Search for the cell housing the specified text and yield its (x, y) center coordinate. 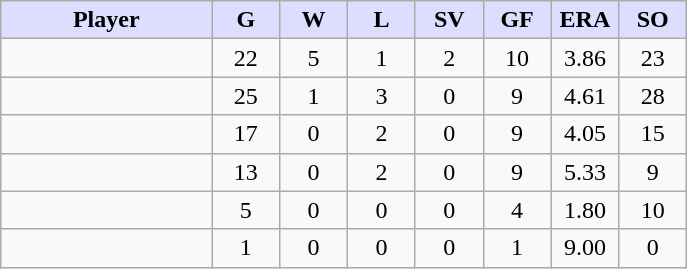
4 (517, 210)
15 (653, 134)
28 (653, 96)
ERA (585, 20)
4.61 (585, 96)
4.05 (585, 134)
W (314, 20)
L (381, 20)
3 (381, 96)
SO (653, 20)
1.80 (585, 210)
Player (106, 20)
23 (653, 58)
22 (246, 58)
GF (517, 20)
5.33 (585, 172)
SV (449, 20)
25 (246, 96)
13 (246, 172)
9.00 (585, 248)
3.86 (585, 58)
17 (246, 134)
G (246, 20)
